Detect which cell encompasses the target text, then output its [x, y] center coordinate. 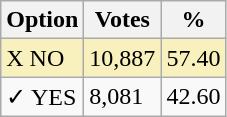
8,081 [122, 97]
10,887 [122, 58]
X NO [42, 58]
% [194, 20]
57.40 [194, 58]
Option [42, 20]
42.60 [194, 97]
Votes [122, 20]
✓ YES [42, 97]
